Capture the cell that displays the provided text and extract its (X, Y) central coordinate. 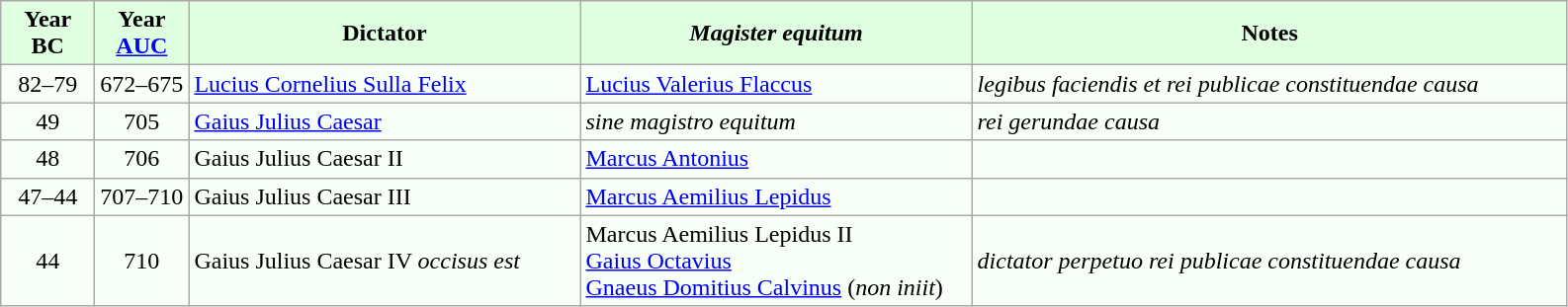
Marcus Aemilius Lepidus IIGaius OctaviusGnaeus Domitius Calvinus (non iniit) (776, 261)
Gaius Julius Caesar III (385, 196)
legibus faciendis et rei publicae constituendae causa (1269, 84)
47–44 (47, 196)
sine magistro equitum (776, 121)
705 (142, 121)
rei gerundae causa (1269, 121)
Marcus Antonius (776, 159)
Gaius Julius Caesar II (385, 159)
Gaius Julius Caesar IV occisus est (385, 261)
YearBC (47, 34)
Lucius Cornelius Sulla Felix (385, 84)
49 (47, 121)
82–79 (47, 84)
dictator perpetuo rei publicae constituendae causa (1269, 261)
710 (142, 261)
48 (47, 159)
Notes (1269, 34)
Magister equitum (776, 34)
707–710 (142, 196)
YearAUC (142, 34)
44 (47, 261)
Gaius Julius Caesar (385, 121)
672–675 (142, 84)
Lucius Valerius Flaccus (776, 84)
Dictator (385, 34)
706 (142, 159)
Marcus Aemilius Lepidus (776, 196)
